Detect which cell encompasses the target text, then output its [x, y] center coordinate. 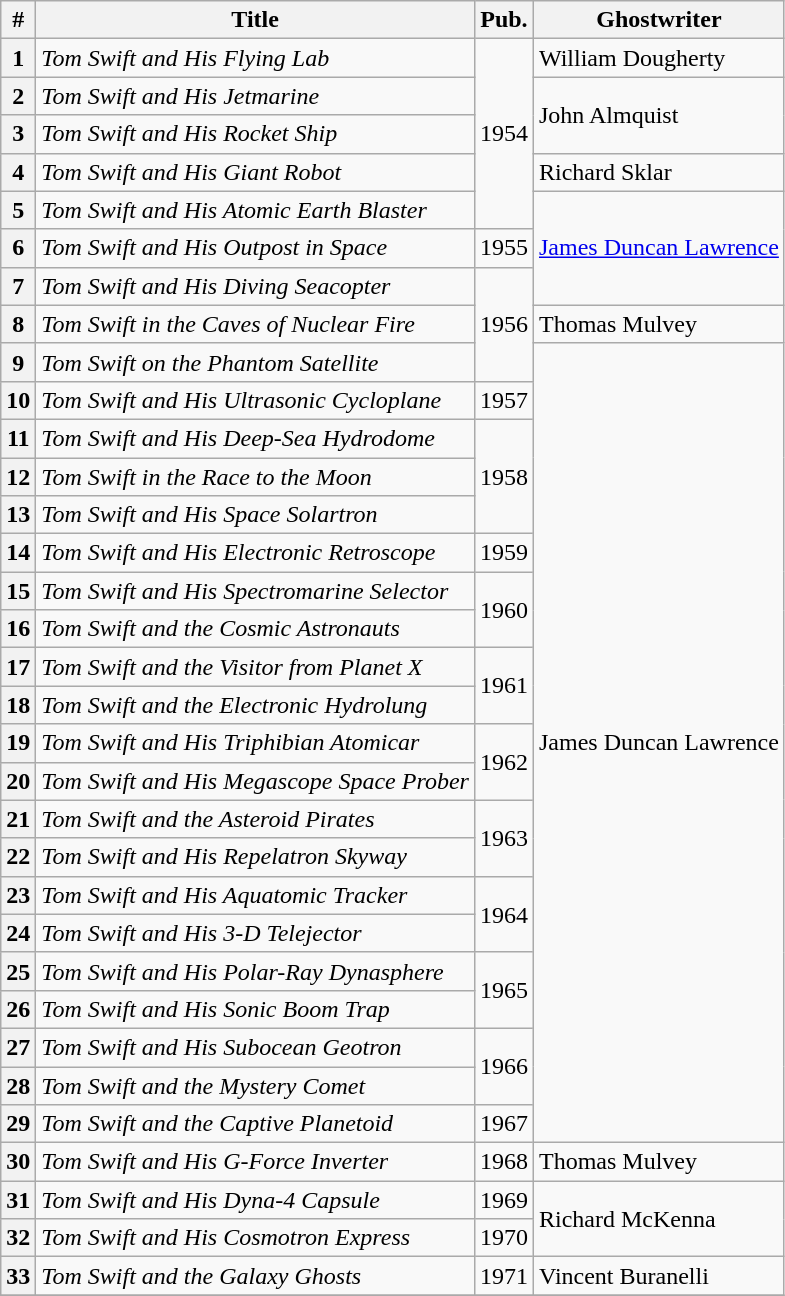
27 [18, 1047]
13 [18, 515]
Tom Swift and His Ultrasonic Cycloplane [256, 400]
Tom Swift and His Aquatomic Tracker [256, 895]
Tom Swift and His Space Solartron [256, 515]
1 [18, 58]
1960 [504, 610]
30 [18, 1162]
1966 [504, 1066]
Tom Swift and His Rocket Ship [256, 134]
9 [18, 362]
Richard McKenna [658, 1219]
26 [18, 1009]
18 [18, 705]
24 [18, 933]
1958 [504, 476]
21 [18, 819]
Tom Swift and His Repelatron Skyway [256, 857]
16 [18, 629]
1965 [504, 990]
3 [18, 134]
Tom Swift and His Sonic Boom Trap [256, 1009]
Tom Swift and His Cosmotron Express [256, 1238]
28 [18, 1085]
8 [18, 324]
Tom Swift and His G-Force Inverter [256, 1162]
1969 [504, 1200]
Tom Swift and His Dyna-4 Capsule [256, 1200]
20 [18, 781]
1955 [504, 248]
Tom Swift and His Polar-Ray Dynasphere [256, 971]
Tom Swift and the Electronic Hydrolung [256, 705]
19 [18, 743]
1968 [504, 1162]
11 [18, 438]
32 [18, 1238]
Tom Swift and His Jetmarine [256, 96]
Tom Swift and His Outpost in Space [256, 248]
1967 [504, 1124]
William Dougherty [658, 58]
12 [18, 477]
Tom Swift and His Giant Robot [256, 172]
Tom Swift and His Deep-Sea Hydrodome [256, 438]
1971 [504, 1276]
5 [18, 210]
Tom Swift and the Visitor from Planet X [256, 667]
Tom Swift and the Captive Planetoid [256, 1124]
7 [18, 286]
15 [18, 591]
17 [18, 667]
1957 [504, 400]
Tom Swift in the Caves of Nuclear Fire [256, 324]
Tom Swift and His 3-D Telejector [256, 933]
1956 [504, 324]
Tom Swift and His Subocean Geotron [256, 1047]
31 [18, 1200]
25 [18, 971]
John Almquist [658, 115]
1962 [504, 762]
Tom Swift and His Spectromarine Selector [256, 591]
33 [18, 1276]
# [18, 20]
Tom Swift and His Flying Lab [256, 58]
1954 [504, 134]
Pub. [504, 20]
1970 [504, 1238]
6 [18, 248]
Tom Swift and His Atomic Earth Blaster [256, 210]
Tom Swift and the Mystery Comet [256, 1085]
Tom Swift in the Race to the Moon [256, 477]
Tom Swift on the Phantom Satellite [256, 362]
22 [18, 857]
Tom Swift and the Asteroid Pirates [256, 819]
1963 [504, 838]
29 [18, 1124]
Tom Swift and His Electronic Retroscope [256, 553]
23 [18, 895]
1964 [504, 914]
Tom Swift and the Galaxy Ghosts [256, 1276]
Tom Swift and His Triphibian Atomicar [256, 743]
1961 [504, 686]
1959 [504, 553]
4 [18, 172]
Richard Sklar [658, 172]
Ghostwriter [658, 20]
Tom Swift and His Megascope Space Prober [256, 781]
Title [256, 20]
2 [18, 96]
Vincent Buranelli [658, 1276]
14 [18, 553]
Tom Swift and His Diving Seacopter [256, 286]
10 [18, 400]
Tom Swift and the Cosmic Astronauts [256, 629]
